Search for the cell housing the specified text and yield its (X, Y) center coordinate. 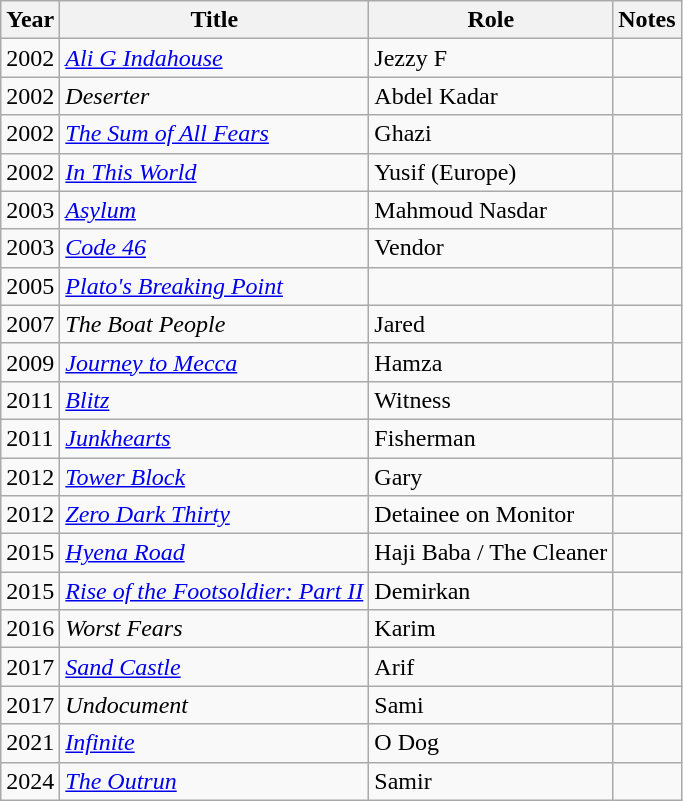
Year (30, 20)
Junkhearts (214, 438)
Jezzy F (491, 58)
Ali G Indahouse (214, 58)
2024 (30, 781)
2021 (30, 743)
Gary (491, 477)
2005 (30, 286)
Code 46 (214, 248)
The Boat People (214, 324)
Abdel Kadar (491, 96)
Ghazi (491, 134)
Witness (491, 400)
Karim (491, 629)
Fisherman (491, 438)
Jared (491, 324)
2016 (30, 629)
Sami (491, 705)
Mahmoud Nasdar (491, 210)
2009 (30, 362)
Vendor (491, 248)
Hamza (491, 362)
Blitz (214, 400)
Yusif (Europe) (491, 172)
Role (491, 20)
In This World (214, 172)
Haji Baba / The Cleaner (491, 553)
Undocument (214, 705)
Asylum (214, 210)
Infinite (214, 743)
O Dog (491, 743)
Hyena Road (214, 553)
Deserter (214, 96)
Plato's Breaking Point (214, 286)
Arif (491, 667)
Notes (647, 20)
Detainee on Monitor (491, 515)
Rise of the Footsoldier: Part II (214, 591)
Journey to Mecca (214, 362)
Title (214, 20)
Sand Castle (214, 667)
Demirkan (491, 591)
Samir (491, 781)
The Outrun (214, 781)
Tower Block (214, 477)
2007 (30, 324)
Worst Fears (214, 629)
The Sum of All Fears (214, 134)
Zero Dark Thirty (214, 515)
